Output the (x, y) coordinate of the center of the cell containing the given text.  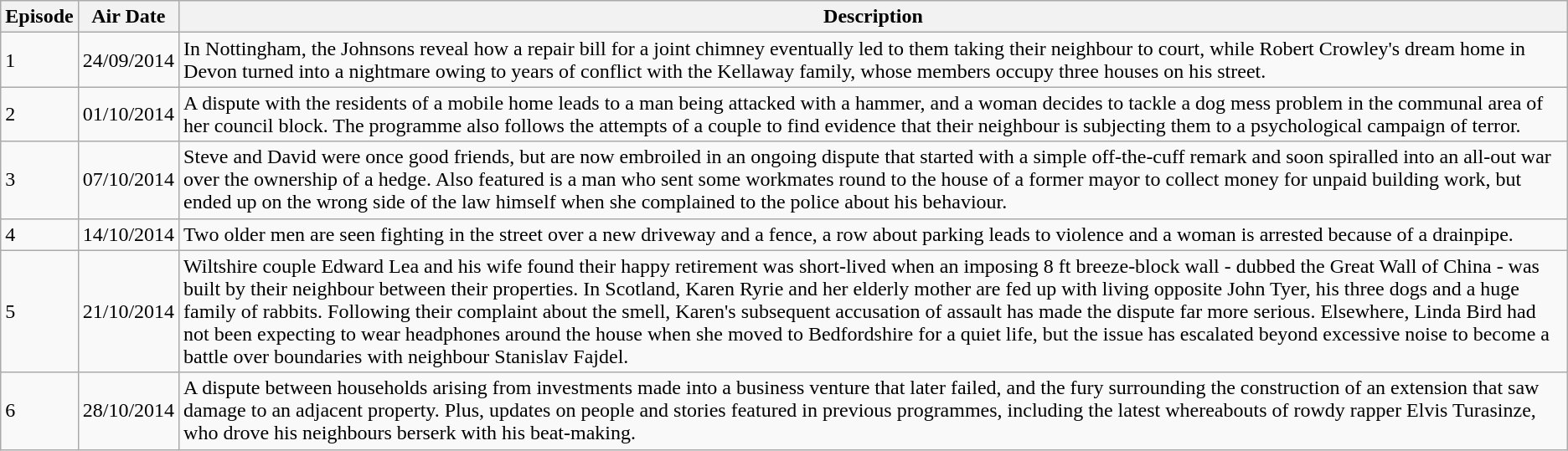
14/10/2014 (128, 234)
01/10/2014 (128, 114)
5 (39, 311)
Episode (39, 17)
28/10/2014 (128, 411)
24/09/2014 (128, 60)
07/10/2014 (128, 180)
4 (39, 234)
21/10/2014 (128, 311)
3 (39, 180)
6 (39, 411)
Description (874, 17)
Air Date (128, 17)
2 (39, 114)
1 (39, 60)
